Find where the given text appears and provide that cell's center as (x, y) coordinate. 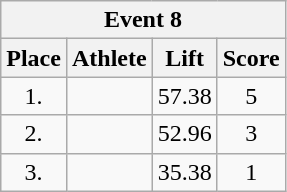
3. (34, 172)
Event 8 (143, 20)
1. (34, 96)
3 (251, 134)
2. (34, 134)
35.38 (184, 172)
1 (251, 172)
57.38 (184, 96)
Athlete (109, 58)
5 (251, 96)
Place (34, 58)
Lift (184, 58)
52.96 (184, 134)
Score (251, 58)
